Identify which cell holds the provided text, then report its (X, Y) central coordinate. 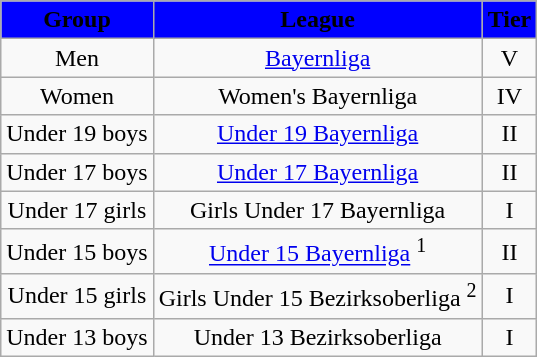
Women (77, 96)
Women's Bayernliga (318, 96)
League (318, 20)
Under 19 boys (77, 134)
Girls Under 17 Bayernliga (318, 210)
Girls Under 15 Bezirksoberliga 2 (318, 296)
Under 15 girls (77, 296)
Under 17 girls (77, 210)
Tier (510, 20)
Bayernliga (318, 58)
V (510, 58)
Under 13 Bezirksoberliga (318, 337)
Under 13 boys (77, 337)
Under 15 boys (77, 252)
Under 15 Bayernliga 1 (318, 252)
Under 17 boys (77, 172)
IV (510, 96)
Men (77, 58)
Under 17 Bayernliga (318, 172)
Group (77, 20)
Under 19 Bayernliga (318, 134)
